Output the [x, y] coordinate of the center of the cell containing the given text.  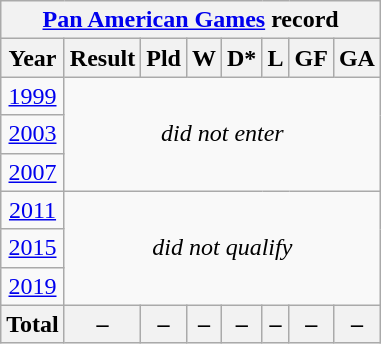
Result [102, 58]
GA [356, 58]
L [276, 58]
Pld [164, 58]
2011 [33, 210]
Year [33, 58]
did not qualify [222, 248]
2015 [33, 248]
did not enter [222, 134]
W [204, 58]
D* [242, 58]
2003 [33, 134]
1999 [33, 96]
GF [311, 58]
Total [33, 324]
2007 [33, 172]
2019 [33, 286]
Pan American Games record [191, 20]
